Locate the cell with the specified text and output its [X, Y] center coordinate. 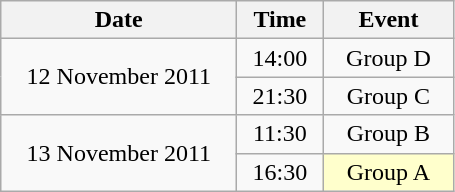
Date [119, 20]
Time [280, 20]
Group A [388, 172]
Group C [388, 96]
Group B [388, 134]
14:00 [280, 58]
13 November 2011 [119, 153]
12 November 2011 [119, 77]
16:30 [280, 172]
11:30 [280, 134]
Group D [388, 58]
21:30 [280, 96]
Event [388, 20]
